Return the [x, y] coordinate for the center point of the cell that contains the specified text.  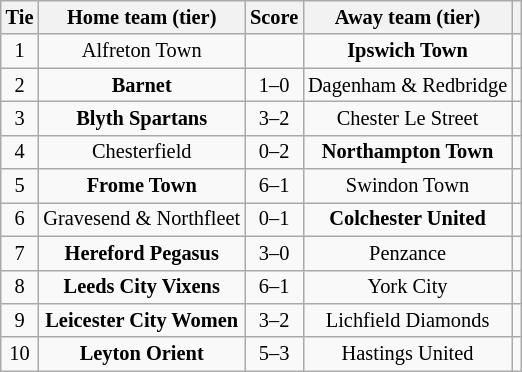
4 [20, 152]
Colchester United [408, 219]
Gravesend & Northfleet [142, 219]
Hastings United [408, 354]
Tie [20, 17]
Frome Town [142, 186]
Penzance [408, 253]
Lichfield Diamonds [408, 320]
9 [20, 320]
1–0 [274, 85]
Score [274, 17]
Alfreton Town [142, 51]
6 [20, 219]
Northampton Town [408, 152]
5 [20, 186]
1 [20, 51]
3 [20, 118]
Leyton Orient [142, 354]
10 [20, 354]
Swindon Town [408, 186]
2 [20, 85]
Leicester City Women [142, 320]
Chesterfield [142, 152]
0–1 [274, 219]
7 [20, 253]
Dagenham & Redbridge [408, 85]
8 [20, 287]
Home team (tier) [142, 17]
Blyth Spartans [142, 118]
Ipswich Town [408, 51]
Leeds City Vixens [142, 287]
3–0 [274, 253]
0–2 [274, 152]
5–3 [274, 354]
Chester Le Street [408, 118]
York City [408, 287]
Away team (tier) [408, 17]
Barnet [142, 85]
Hereford Pegasus [142, 253]
